Extract the [x, y] coordinate from the center of the cell holding the provided text.  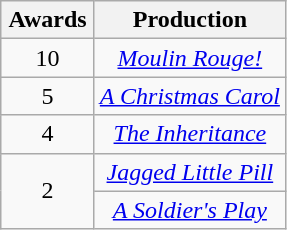
2 [48, 191]
Jagged Little Pill [190, 172]
A Christmas Carol [190, 96]
Production [190, 20]
10 [48, 58]
Moulin Rouge! [190, 58]
5 [48, 96]
A Soldier's Play [190, 210]
The Inheritance [190, 134]
Awards [48, 20]
4 [48, 134]
